Pinpoint the cell where the given text exists, returning its (x, y) midpoint coordinate. 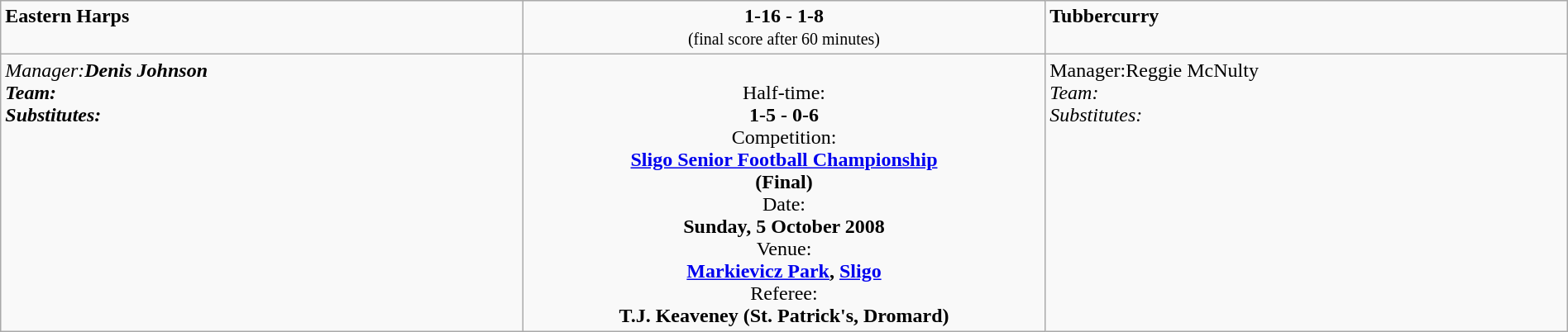
Tubbercurry (1307, 28)
Eastern Harps (262, 28)
Manager:Reggie McNultyTeam: Substitutes: (1307, 193)
Manager:Denis JohnsonTeam: Substitutes: (262, 193)
1-16 - 1-8(final score after 60 minutes) (784, 28)
